Detect which cell encompasses the target text, then output its [x, y] center coordinate. 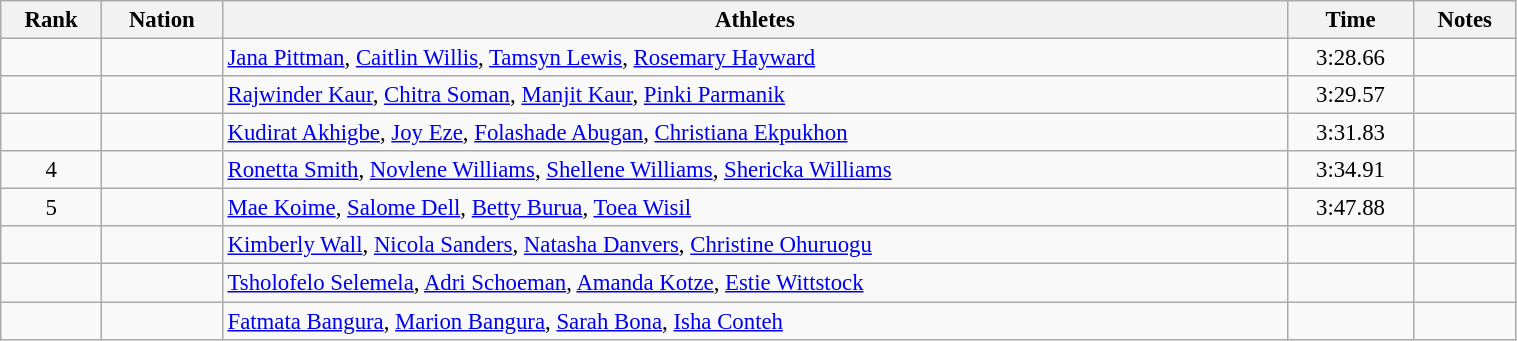
Nation [162, 20]
3:34.91 [1351, 170]
Time [1351, 20]
Kimberly Wall, Nicola Sanders, Natasha Danvers, Christine Ohuruogu [754, 245]
Ronetta Smith, Novlene Williams, Shellene Williams, Shericka Williams [754, 170]
3:29.57 [1351, 95]
3:28.66 [1351, 58]
Jana Pittman, Caitlin Willis, Tamsyn Lewis, Rosemary Hayward [754, 58]
3:31.83 [1351, 133]
Tsholofelo Selemela, Adri Schoeman, Amanda Kotze, Estie Wittstock [754, 283]
Kudirat Akhigbe, Joy Eze, Folashade Abugan, Christiana Ekpukhon [754, 133]
Athletes [754, 20]
4 [52, 170]
Rajwinder Kaur, Chitra Soman, Manjit Kaur, Pinki Parmanik [754, 95]
Notes [1464, 20]
3:47.88 [1351, 208]
Mae Koime, Salome Dell, Betty Burua, Toea Wisil [754, 208]
Fatmata Bangura, Marion Bangura, Sarah Bona, Isha Conteh [754, 321]
5 [52, 208]
Rank [52, 20]
